Identify which cell holds the provided text, then report its (X, Y) central coordinate. 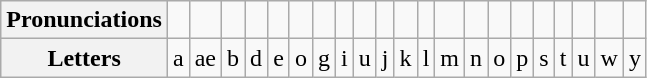
w (609, 58)
g (324, 58)
k (406, 58)
d (256, 58)
ae (205, 58)
s (544, 58)
n (476, 58)
a (178, 58)
l (426, 58)
e (279, 58)
i (344, 58)
Pronunciations (84, 20)
y (634, 58)
p (522, 58)
b (234, 58)
j (385, 58)
m (450, 58)
Letters (84, 58)
t (563, 58)
